From the cell containing the given text, extract its center point as (x, y) coordinate. 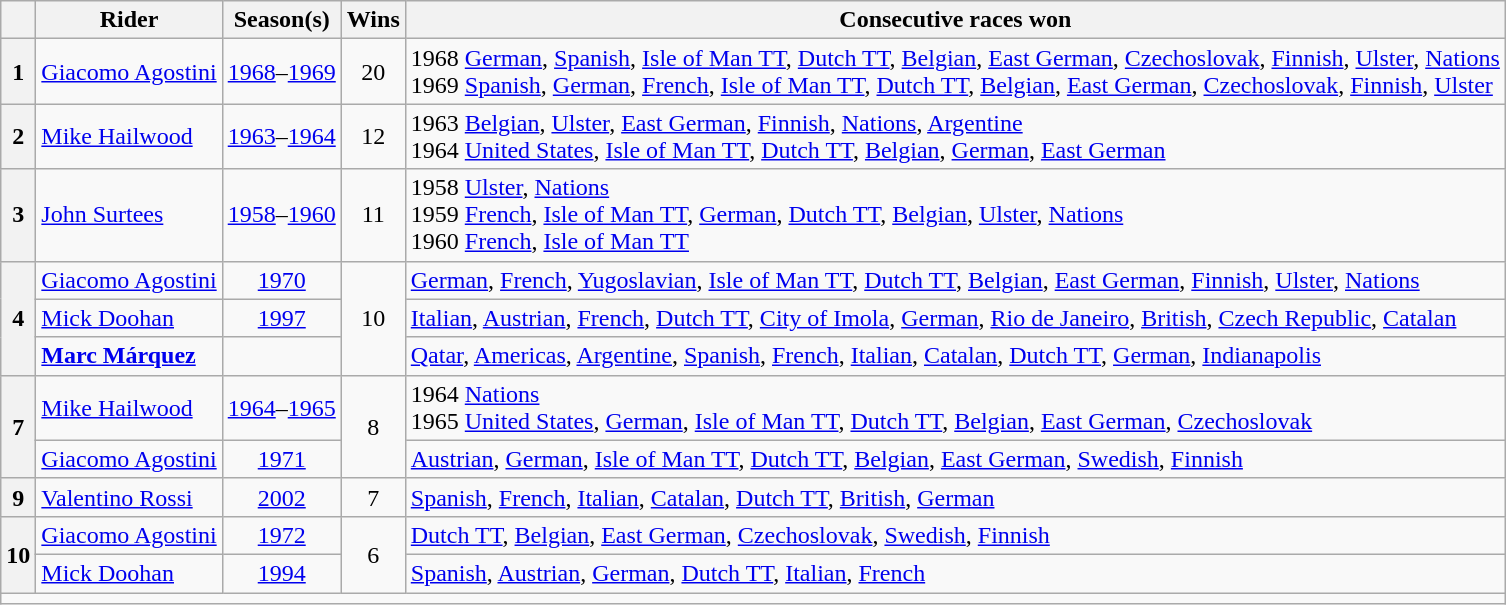
4 (18, 318)
2002 (282, 497)
6 (373, 554)
Valentino Rossi (129, 497)
1968–1969 (282, 72)
Italian, Austrian, French, Dutch TT, City of Imola, German, Rio de Janeiro, British, Czech Republic, Catalan (955, 318)
3 (18, 215)
8 (373, 426)
Consecutive races won (955, 20)
Season(s) (282, 20)
1994 (282, 573)
Spanish, French, Italian, Catalan, Dutch TT, British, German (955, 497)
John Surtees (129, 215)
1964–1965 (282, 408)
Austrian, German, Isle of Man TT, Dutch TT, Belgian, East German, Swedish, Finnish (955, 459)
1 (18, 72)
1972 (282, 535)
1970 (282, 280)
1958–1960 (282, 215)
Marc Márquez (129, 356)
Qatar, Americas, Argentine, Spanish, French, Italian, Catalan, Dutch TT, German, Indianapolis (955, 356)
1971 (282, 459)
20 (373, 72)
Wins (373, 20)
1997 (282, 318)
1958 Ulster, Nations1959 French, Isle of Man TT, German, Dutch TT, Belgian, Ulster, Nations1960 French, Isle of Man TT (955, 215)
12 (373, 136)
1963–1964 (282, 136)
1964 Nations1965 United States, German, Isle of Man TT, Dutch TT, Belgian, East German, Czechoslovak (955, 408)
Rider (129, 20)
Spanish, Austrian, German, Dutch TT, Italian, French (955, 573)
1963 Belgian, Ulster, East German, Finnish, Nations, Argentine1964 United States, Isle of Man TT, Dutch TT, Belgian, German, East German (955, 136)
2 (18, 136)
9 (18, 497)
11 (373, 215)
Dutch TT, Belgian, East German, Czechoslovak, Swedish, Finnish (955, 535)
German, French, Yugoslavian, Isle of Man TT, Dutch TT, Belgian, East German, Finnish, Ulster, Nations (955, 280)
